Identify which cell holds the provided text, then report its [X, Y] central coordinate. 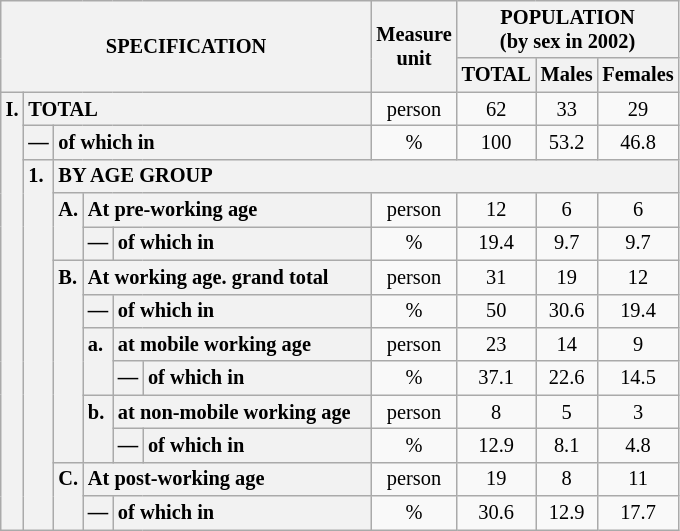
at mobile working age [242, 344]
A. [68, 226]
1. [38, 344]
POPULATION (by sex in 2002) [568, 29]
b. [98, 428]
23 [496, 344]
31 [496, 277]
at non-mobile working age [242, 412]
I. [12, 311]
3 [638, 412]
Males [567, 75]
At working age. grand total [227, 277]
33 [567, 109]
22.6 [567, 378]
14 [567, 344]
62 [496, 109]
100 [496, 142]
50 [496, 311]
53.2 [567, 142]
11 [638, 479]
9 [638, 344]
a. [98, 360]
At post-working age [227, 479]
Measure unit [414, 46]
SPECIFICATION [186, 46]
5 [567, 412]
37.1 [496, 378]
4.8 [638, 445]
46.8 [638, 142]
29 [638, 109]
At pre-working age [227, 210]
B. [68, 361]
C. [68, 496]
Females [638, 75]
14.5 [638, 378]
17.7 [638, 513]
8.1 [567, 445]
BY AGE GROUP [366, 176]
